Output the [X, Y] coordinate of the center of the cell containing the given text.  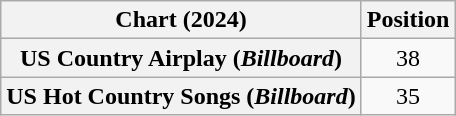
Position [408, 20]
US Hot Country Songs (Billboard) [181, 96]
US Country Airplay (Billboard) [181, 58]
35 [408, 96]
38 [408, 58]
Chart (2024) [181, 20]
